Return (x, y) of the center of cell containing provided text 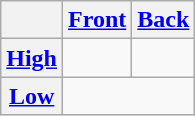
High (32, 58)
Low (32, 96)
Back (164, 20)
Front (98, 20)
